Scan for the cell matching the given text and deliver its [x, y] coordinate at center. 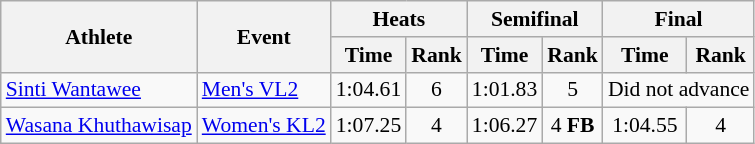
Athlete [99, 36]
5 [572, 90]
4 FB [572, 126]
Wasana Khuthawisap [99, 126]
Final [679, 19]
Heats [399, 19]
1:01.83 [504, 90]
6 [436, 90]
1:06.27 [504, 126]
1:04.61 [368, 90]
Sinti Wantawee [99, 90]
Men's VL2 [264, 90]
Women's KL2 [264, 126]
Event [264, 36]
1:07.25 [368, 126]
Semifinal [535, 19]
1:04.55 [645, 126]
Did not advance [679, 90]
